Detect which cell encompasses the target text, then output its [x, y] center coordinate. 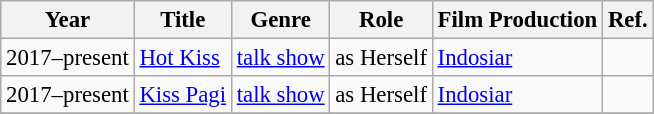
Year [68, 20]
Title [182, 20]
Hot Kiss [182, 58]
Ref. [628, 20]
Kiss Pagi [182, 95]
Role [381, 20]
Genre [280, 20]
Film Production [517, 20]
